Return the [x, y] coordinate for the center point of the cell that contains the specified text.  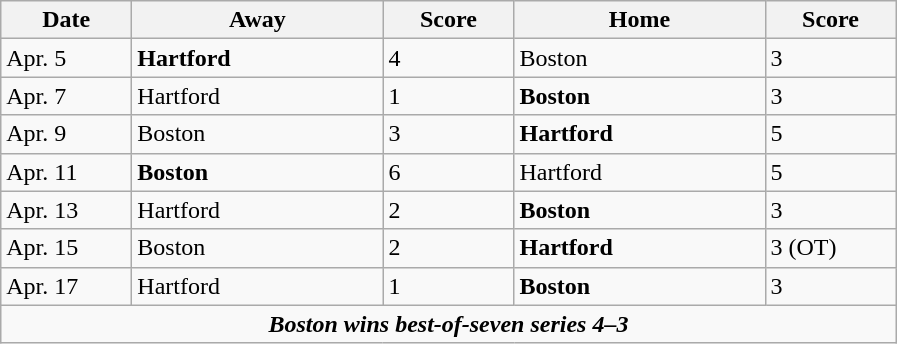
3 (OT) [830, 248]
6 [448, 172]
Apr. 15 [66, 248]
Date [66, 20]
Apr. 17 [66, 286]
4 [448, 58]
Boston wins best-of-seven series 4–3 [448, 324]
Home [640, 20]
Apr. 11 [66, 172]
Apr. 13 [66, 210]
Apr. 5 [66, 58]
Away [258, 20]
Apr. 7 [66, 96]
Apr. 9 [66, 134]
